Return the [X, Y] coordinate for the center point of the cell that contains the specified text.  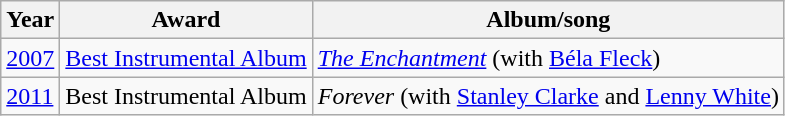
2007 [30, 58]
Year [30, 20]
Forever (with Stanley Clarke and Lenny White) [548, 96]
2011 [30, 96]
Album/song [548, 20]
Award [186, 20]
The Enchantment (with Béla Fleck) [548, 58]
